Determine the (X, Y) coordinate at the center of the cell enclosing the given text.  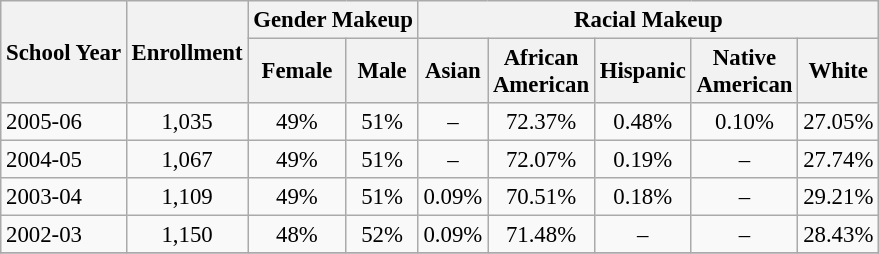
29.21% (838, 197)
0.19% (642, 160)
1,109 (187, 197)
28.43% (838, 235)
Gender Makeup (333, 20)
70.51% (542, 197)
White (838, 72)
2002-03 (64, 235)
Native American (744, 72)
1,067 (187, 160)
72.07% (542, 160)
African American (542, 72)
0.10% (744, 122)
Asian (452, 72)
Hispanic (642, 72)
0.18% (642, 197)
1,150 (187, 235)
72.37% (542, 122)
27.74% (838, 160)
1,035 (187, 122)
Enrollment (187, 52)
52% (382, 235)
School Year (64, 52)
2004-05 (64, 160)
27.05% (838, 122)
48% (297, 235)
Racial Makeup (648, 20)
2005-06 (64, 122)
2003-04 (64, 197)
Male (382, 72)
0.48% (642, 122)
Female (297, 72)
71.48% (542, 235)
